Detect which cell encompasses the target text, then output its (x, y) center coordinate. 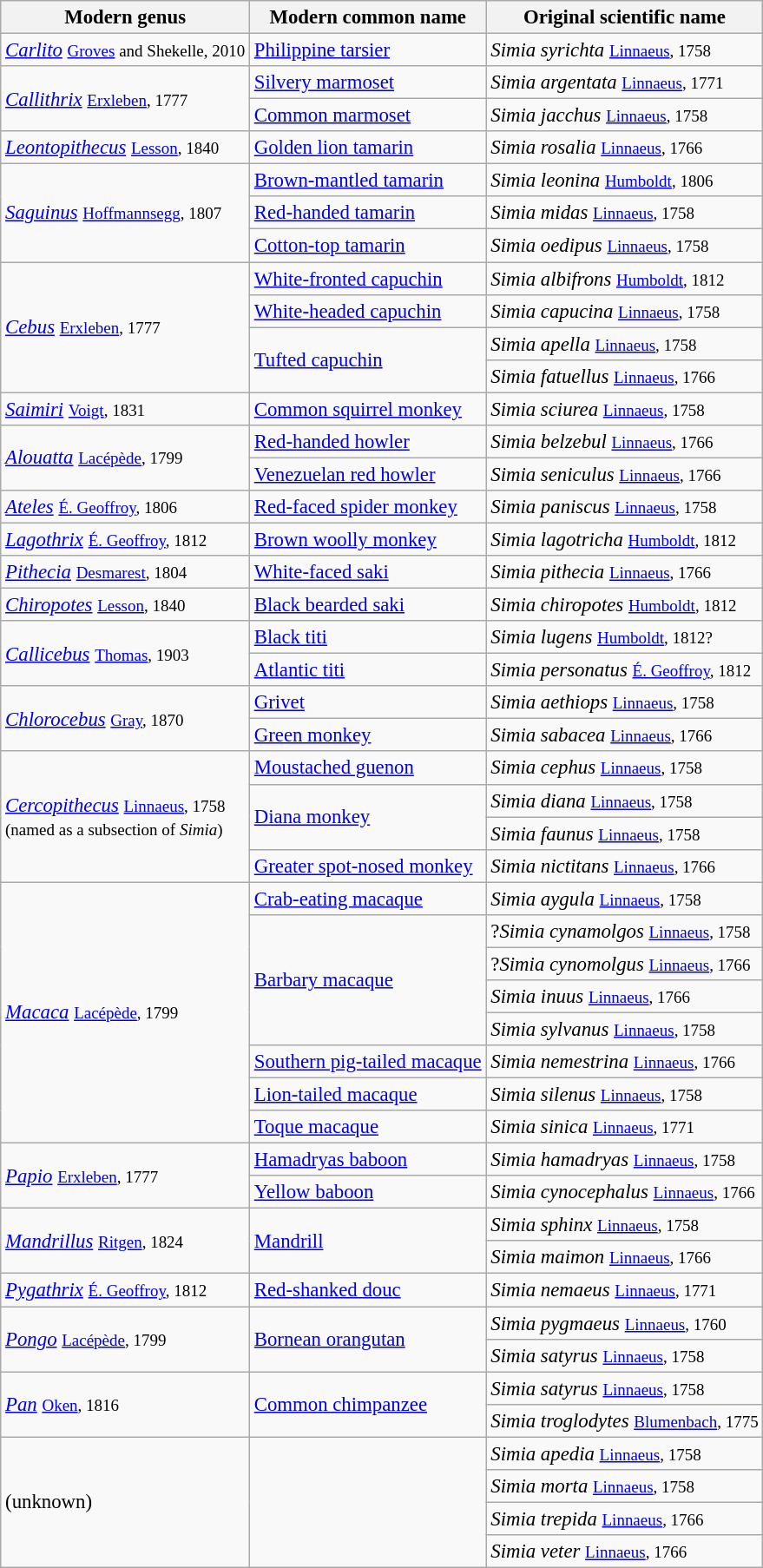
Barbary macaque (368, 980)
Modern genus (125, 17)
White-fronted capuchin (368, 279)
Simia chiropotes Humboldt, 1812 (625, 605)
Modern common name (368, 17)
Simia apella Linnaeus, 1758 (625, 344)
Simia trepida Linnaeus, 1766 (625, 1519)
Black titi (368, 637)
Cotton-top tamarin (368, 246)
Brown-mantled tamarin (368, 181)
Cebus Erxleben, 1777 (125, 327)
Simia morta Linnaeus, 1758 (625, 1486)
Crab-eating macaque (368, 899)
Leontopithecus Lesson, 1840 (125, 148)
Simia pygmaeus Linnaeus, 1760 (625, 1323)
Red-handed tamarin (368, 213)
Simia aethiops Linnaeus, 1758 (625, 702)
Red-handed howler (368, 442)
Simia nemaeus Linnaeus, 1771 (625, 1290)
Simia troglodytes Blumenbach, 1775 (625, 1420)
Simia albifrons Humboldt, 1812 (625, 279)
Philippine tarsier (368, 50)
Simia personatus É. Geoffroy, 1812 (625, 670)
Simia seniculus Linnaeus, 1766 (625, 474)
Red-shanked douc (368, 1290)
Saguinus Hoffmannsegg, 1807 (125, 214)
Silvery marmoset (368, 82)
Saimiri Voigt, 1831 (125, 409)
(unknown) (125, 1502)
Common squirrel monkey (368, 409)
Simia aygula Linnaeus, 1758 (625, 899)
Simia silenus Linnaeus, 1758 (625, 1095)
Simia cynocephalus Linnaeus, 1766 (625, 1192)
Simia rosalia Linnaeus, 1766 (625, 148)
White-faced saki (368, 572)
Simia inuus Linnaeus, 1766 (625, 997)
White-headed capuchin (368, 311)
Cercopithecus Linnaeus, 1758(named as a subsection of Simia) (125, 817)
Simia pithecia Linnaeus, 1766 (625, 572)
Simia fatuellus Linnaeus, 1766 (625, 376)
Simia maimon Linnaeus, 1766 (625, 1258)
Simia sinica Linnaeus, 1771 (625, 1127)
Simia syrichta Linnaeus, 1758 (625, 50)
?Simia cynomolgus Linnaeus, 1766 (625, 964)
Simia diana Linnaeus, 1758 (625, 800)
Moustached guenon (368, 768)
Pongo Lacépède, 1799 (125, 1339)
Carlito Groves and Shekelle, 2010 (125, 50)
Grivet (368, 702)
Golden lion tamarin (368, 148)
Simia leonina Humboldt, 1806 (625, 181)
Simia sciurea Linnaeus, 1758 (625, 409)
Yellow baboon (368, 1192)
Simia hamadryas Linnaeus, 1758 (625, 1160)
Original scientific name (625, 17)
Chiropotes Lesson, 1840 (125, 605)
Macaca Lacépède, 1799 (125, 1012)
Callicebus Thomas, 1903 (125, 653)
Simia lugens Humboldt, 1812? (625, 637)
Hamadryas baboon (368, 1160)
Simia argentata Linnaeus, 1771 (625, 82)
Simia faunus Linnaeus, 1758 (625, 833)
Mandrill (368, 1242)
Red-faced spider monkey (368, 507)
Simia lagotricha Humboldt, 1812 (625, 539)
Diana monkey (368, 816)
Pan Oken, 1816 (125, 1405)
Simia oedipus Linnaeus, 1758 (625, 246)
Pygathrix É. Geoffroy, 1812 (125, 1290)
Common marmoset (368, 115)
Atlantic titi (368, 670)
Ateles É. Geoffroy, 1806 (125, 507)
Chlorocebus Gray, 1870 (125, 719)
Simia sylvanus Linnaeus, 1758 (625, 1029)
Simia capucina Linnaeus, 1758 (625, 311)
?Simia cynamolgos Linnaeus, 1758 (625, 932)
Lagothrix É. Geoffroy, 1812 (125, 539)
Tufted capuchin (368, 359)
Brown woolly monkey (368, 539)
Bornean orangutan (368, 1339)
Venezuelan red howler (368, 474)
Green monkey (368, 735)
Lion-tailed macaque (368, 1095)
Alouatta Lacépède, 1799 (125, 458)
Common chimpanzee (368, 1405)
Simia cephus Linnaeus, 1758 (625, 768)
Simia paniscus Linnaeus, 1758 (625, 507)
Callithrix Erxleben, 1777 (125, 99)
Simia sabacea Linnaeus, 1766 (625, 735)
Papio Erxleben, 1777 (125, 1176)
Simia veter Linnaeus, 1766 (625, 1552)
Simia nemestrina Linnaeus, 1766 (625, 1062)
Toque macaque (368, 1127)
Simia midas Linnaeus, 1758 (625, 213)
Simia jacchus Linnaeus, 1758 (625, 115)
Simia sphinx Linnaeus, 1758 (625, 1225)
Southern pig-tailed macaque (368, 1062)
Simia apedia Linnaeus, 1758 (625, 1453)
Pithecia Desmarest, 1804 (125, 572)
Greater spot-nosed monkey (368, 866)
Simia belzebul Linnaeus, 1766 (625, 442)
Mandrillus Ritgen, 1824 (125, 1242)
Black bearded saki (368, 605)
Simia nictitans Linnaeus, 1766 (625, 866)
